Extract the [X, Y] coordinate from the center of the cell holding the provided text.  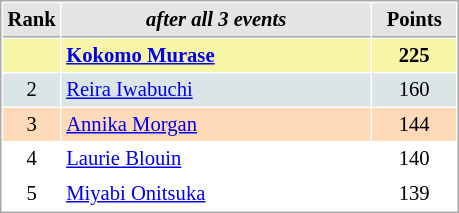
5 [32, 194]
Miyabi Onitsuka [216, 194]
Reira Iwabuchi [216, 90]
140 [414, 158]
139 [414, 194]
2 [32, 90]
Rank [32, 20]
Kokomo Murase [216, 56]
225 [414, 56]
Annika Morgan [216, 124]
160 [414, 90]
after all 3 events [216, 20]
3 [32, 124]
Laurie Blouin [216, 158]
144 [414, 124]
Points [414, 20]
4 [32, 158]
